Detect which cell encompasses the target text, then output its [x, y] center coordinate. 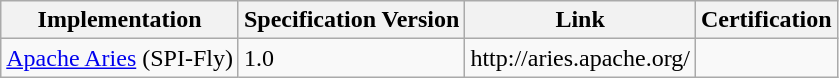
Link [580, 20]
http://aries.apache.org/ [580, 58]
Implementation [120, 20]
1.0 [351, 58]
Certification [766, 20]
Specification Version [351, 20]
Apache Aries (SPI-Fly) [120, 58]
